Output the (x, y) coordinate of the center of the cell containing the given text.  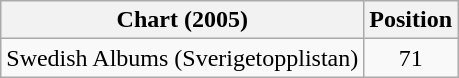
Chart (2005) (182, 20)
Swedish Albums (Sverigetopplistan) (182, 58)
Position (411, 20)
71 (411, 58)
